From the cell containing the given text, extract its center point as [X, Y] coordinate. 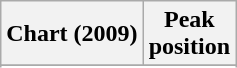
Chart (2009) [72, 34]
Peakposition [189, 34]
